Determine the (x, y) coordinate at the center of the cell enclosing the given text.  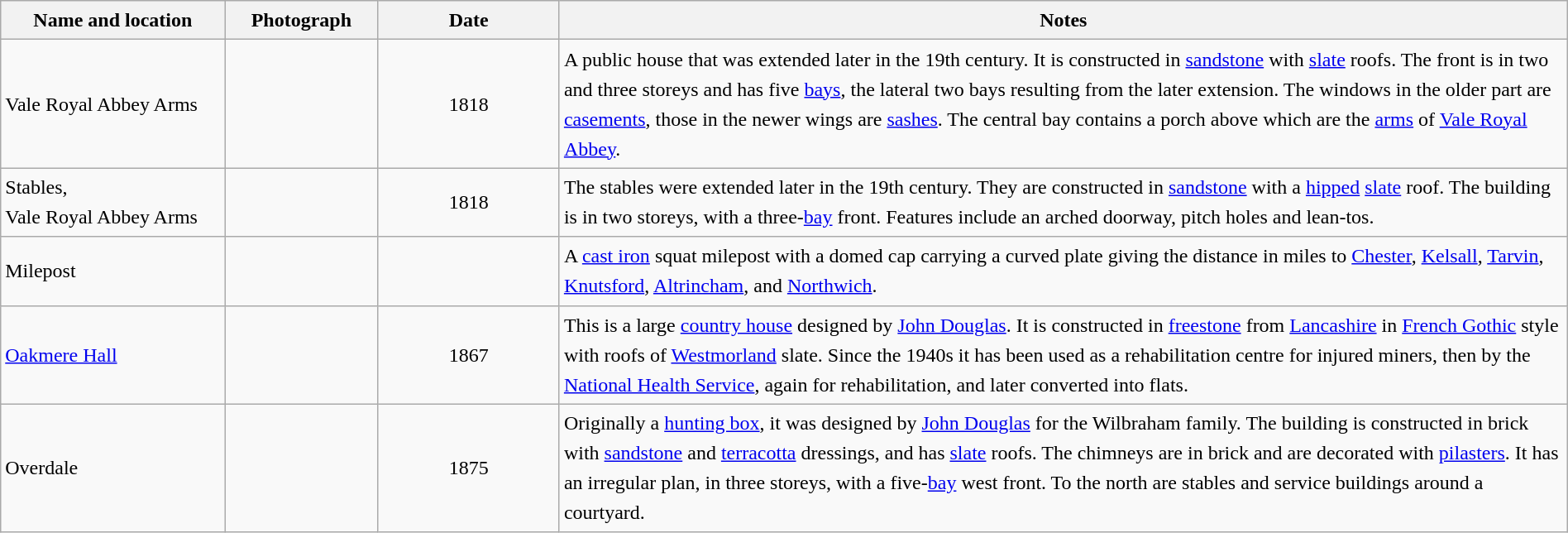
Date (468, 20)
Oakmere Hall (112, 354)
Stables,Vale Royal Abbey Arms (112, 202)
Milepost (112, 271)
Name and location (112, 20)
Photograph (301, 20)
1875 (468, 468)
Overdale (112, 468)
1867 (468, 354)
Notes (1064, 20)
Vale Royal Abbey Arms (112, 104)
